Locate the cell with the specified text and output its [X, Y] center coordinate. 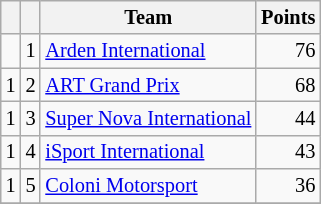
Points [288, 17]
Super Nova International [148, 118]
36 [288, 186]
2 [31, 85]
5 [31, 186]
Arden International [148, 51]
4 [31, 152]
Coloni Motorsport [148, 186]
68 [288, 85]
76 [288, 51]
Team [148, 17]
iSport International [148, 152]
3 [31, 118]
44 [288, 118]
43 [288, 152]
ART Grand Prix [148, 85]
